Identify which cell holds the provided text, then report its [x, y] central coordinate. 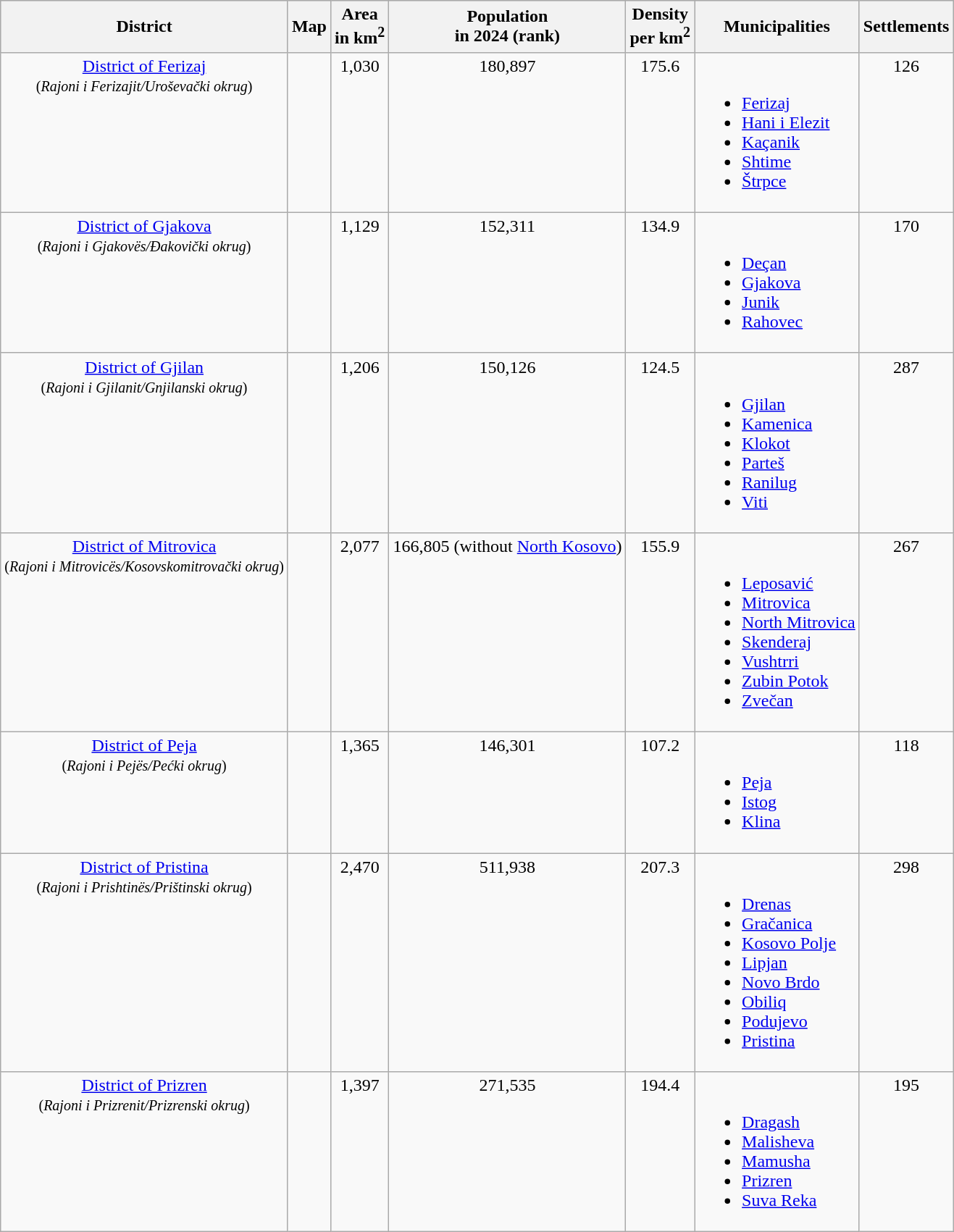
FerizajHani i ElezitKaçanikShtimeŠtrpce [777, 132]
152,311 [507, 282]
PejaIstogKlina [777, 792]
2,077 [359, 632]
150,126 [507, 443]
511,938 [507, 963]
180,897 [507, 132]
146,301 [507, 792]
District of Pristina (Rajoni i Prishtinës/Prištinski okrug) [145, 963]
DrenasGračanicaKosovo PoljeLipjanNovo BrdoObiliqPodujevoPristina [777, 963]
DragashMalishevaMamushaPrizrenSuva Reka [777, 1152]
298 [906, 963]
166,805 (without North Kosovo) [507, 632]
Population in 2024 (rank) [507, 27]
155.9 [661, 632]
1,397 [359, 1152]
DeçanGjakovaJunikRahovec [777, 282]
LeposavićMitrovicaNorth MitrovicaSkenderajVushtrriZubin PotokZvečan [777, 632]
195 [906, 1152]
271,535 [507, 1152]
170 [906, 282]
District of Peja (Rajoni i Pejës/Pećki okrug) [145, 792]
175.6 [661, 132]
118 [906, 792]
GjilanKamenicaKlokotPartešRanilugViti [777, 443]
District [145, 27]
Map [309, 27]
District of Gjakova (Rajoni i Gjakovës/Đakovički okrug) [145, 282]
2,470 [359, 963]
267 [906, 632]
134.9 [661, 282]
District of Mitrovica (Rajoni i Mitrovicës/Kosovskomitrovački okrug) [145, 632]
1,129 [359, 282]
District of Ferizaj (Rajoni i Ferizajit/Uroševački okrug) [145, 132]
District of Gjilan (Rajoni i Gjilanit/Gnjilanski okrug) [145, 443]
126 [906, 132]
1,206 [359, 443]
Settlements [906, 27]
1,365 [359, 792]
194.4 [661, 1152]
Area in km2 [359, 27]
Densityper km2 [661, 27]
107.2 [661, 792]
1,030 [359, 132]
124.5 [661, 443]
Municipalities [777, 27]
District of Prizren (Rajoni i Prizrenit/Prizrenski okrug) [145, 1152]
287 [906, 443]
207.3 [661, 963]
